Search for the cell housing the specified text and yield its (X, Y) center coordinate. 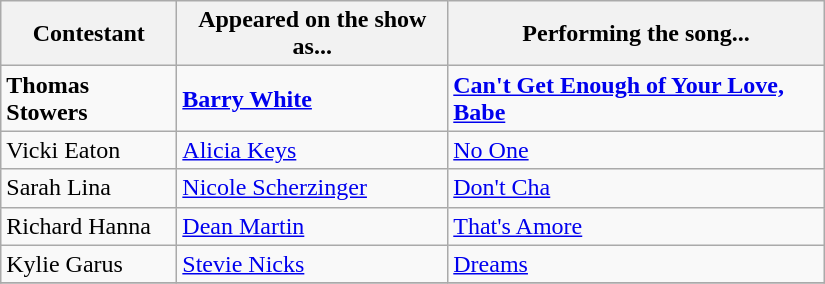
Nicole Scherzinger (312, 188)
Contestant (89, 34)
Performing the song... (636, 34)
Can't Get Enough of Your Love, Babe (636, 98)
No One (636, 150)
Alicia Keys (312, 150)
Appeared on the show as... (312, 34)
Dreams (636, 264)
Richard Hanna (89, 226)
Stevie Nicks (312, 264)
Sarah Lina (89, 188)
That's Amore (636, 226)
Barry White (312, 98)
Vicki Eaton (89, 150)
Don't Cha (636, 188)
Thomas Stowers (89, 98)
Dean Martin (312, 226)
Kylie Garus (89, 264)
